Find where the given text appears and provide that cell's center as [x, y] coordinate. 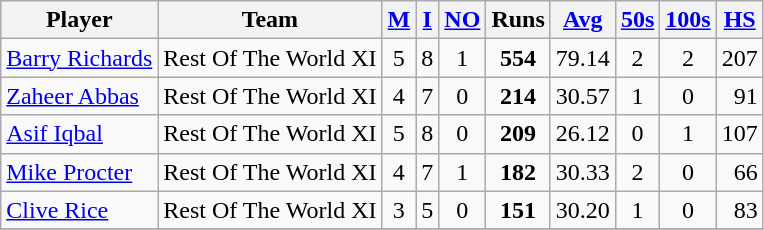
Zaheer Abbas [80, 96]
Barry Richards [80, 58]
I [428, 20]
100s [688, 20]
66 [740, 172]
209 [518, 134]
Avg [582, 20]
Team [270, 20]
Clive Rice [80, 210]
151 [518, 210]
3 [399, 210]
182 [518, 172]
79.14 [582, 58]
50s [637, 20]
Player [80, 20]
NO [462, 20]
91 [740, 96]
Mike Procter [80, 172]
83 [740, 210]
107 [740, 134]
Runs [518, 20]
Asif Iqbal [80, 134]
30.57 [582, 96]
M [399, 20]
30.20 [582, 210]
HS [740, 20]
26.12 [582, 134]
214 [518, 96]
554 [518, 58]
30.33 [582, 172]
207 [740, 58]
